Pinpoint the cell where the given text exists, returning its [x, y] midpoint coordinate. 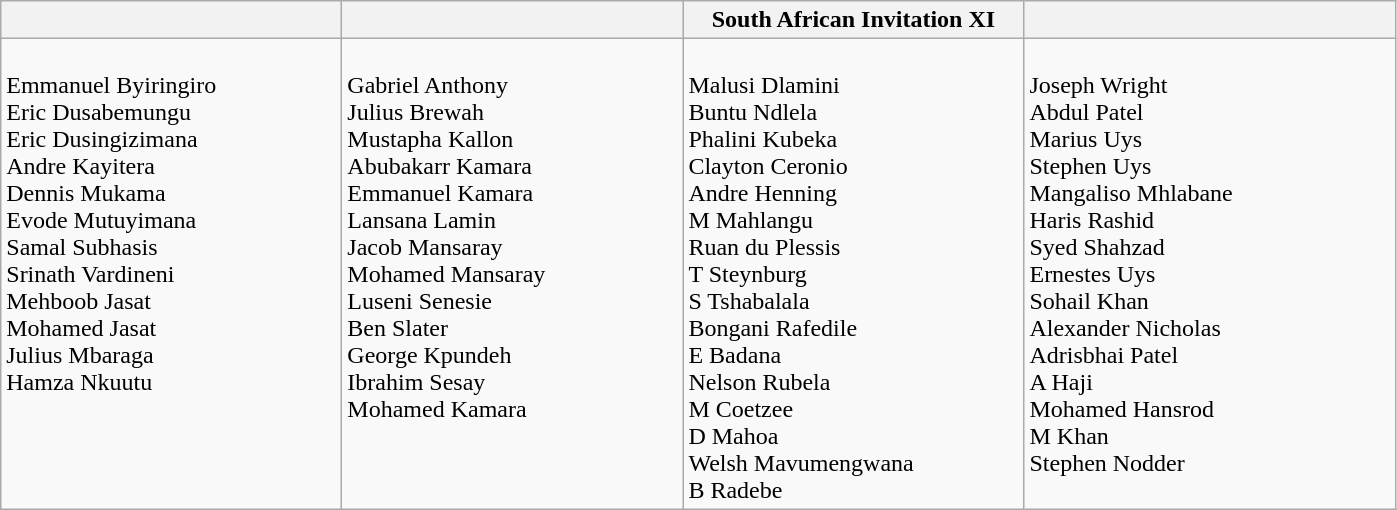
South African Invitation XI [854, 20]
